Extract the [x, y] coordinate from the center of the cell holding the provided text.  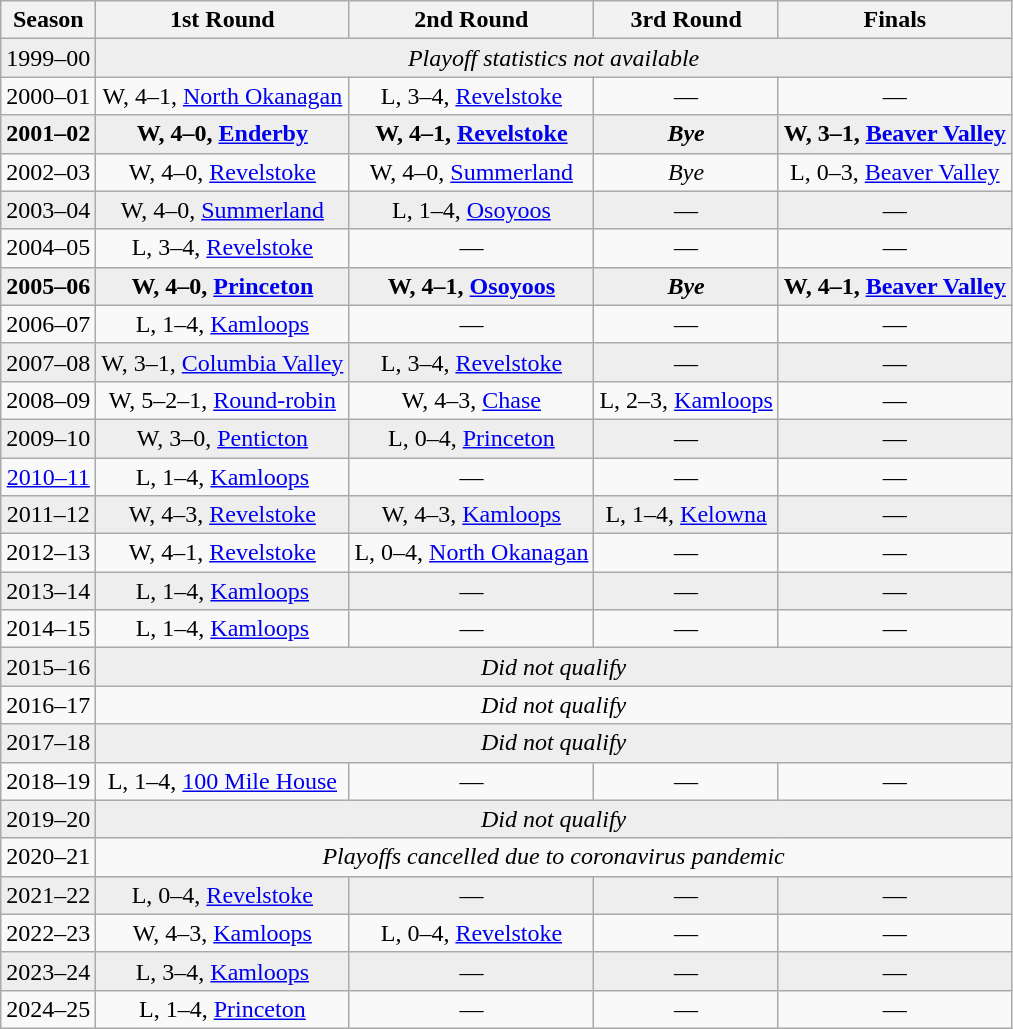
2019–20 [48, 819]
2021–22 [48, 895]
2013–14 [48, 591]
L, 1–4, Kelowna [686, 515]
W, 4–0, Princeton [222, 286]
2020–21 [48, 857]
2000–01 [48, 96]
W, 4–1, North Okanagan [222, 96]
W, 4–3, Chase [472, 400]
2009–10 [48, 438]
2005–06 [48, 286]
2003–04 [48, 210]
1999–00 [48, 58]
2023–24 [48, 971]
2nd Round [472, 20]
2024–25 [48, 1009]
W, 4–1, Osoyoos [472, 286]
L, 0–3, Beaver Valley [894, 172]
2014–15 [48, 629]
2022–23 [48, 933]
Season [48, 20]
Playoff statistics not available [554, 58]
2001–02 [48, 134]
2016–17 [48, 705]
W, 3–0, Penticton [222, 438]
L, 0–4, North Okanagan [472, 553]
2004–05 [48, 248]
2017–18 [48, 743]
2008–09 [48, 400]
L, 3–4, Kamloops [222, 971]
2010–11 [48, 477]
2018–19 [48, 781]
Finals [894, 20]
1st Round [222, 20]
3rd Round [686, 20]
2006–07 [48, 324]
W, 4–3, Revelstoke [222, 515]
2011–12 [48, 515]
L, 1–4, Princeton [222, 1009]
2012–13 [48, 553]
W, 3–1, Beaver Valley [894, 134]
L, 0–4, Princeton [472, 438]
W, 4–1, Beaver Valley [894, 286]
L, 1–4, 100 Mile House [222, 781]
W, 4–0, Revelstoke [222, 172]
L, 2–3, Kamloops [686, 400]
W, 3–1, Columbia Valley [222, 362]
Playoffs cancelled due to coronavirus pandemic [554, 857]
2015–16 [48, 667]
W, 4–0, Enderby [222, 134]
2002–03 [48, 172]
W, 5–2–1, Round-robin [222, 400]
L, 1–4, Osoyoos [472, 210]
2007–08 [48, 362]
